Identify which cell holds the provided text, then report its [x, y] central coordinate. 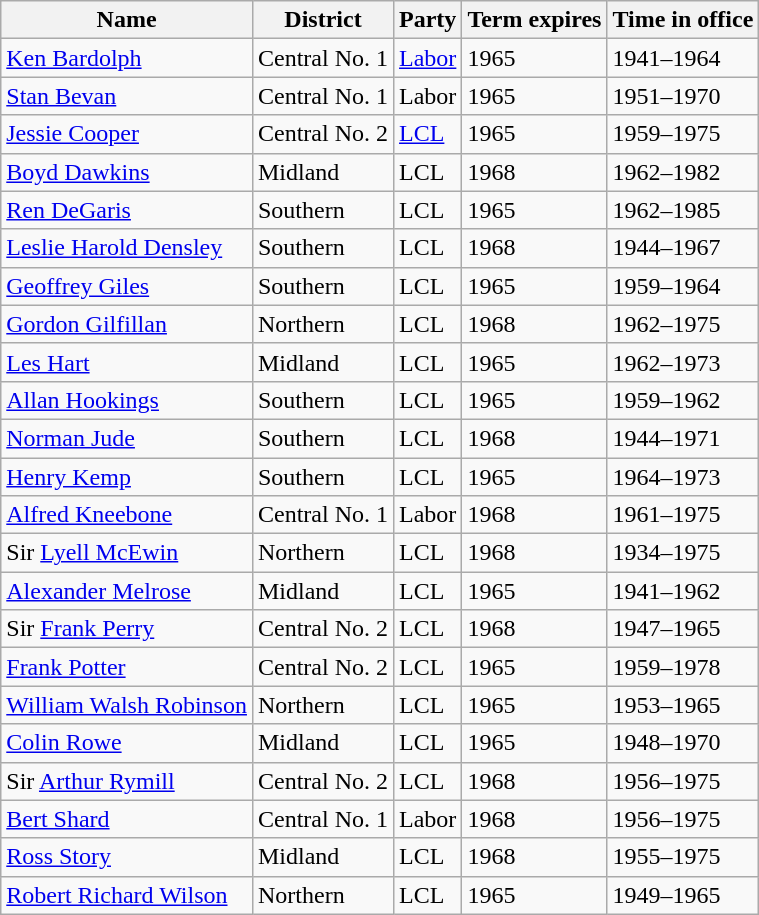
1953–1965 [683, 705]
1944–1971 [683, 438]
Time in office [683, 20]
Sir Lyell McEwin [127, 553]
1948–1970 [683, 743]
Gordon Gilfillan [127, 324]
Name [127, 20]
1962–1985 [683, 210]
1959–1962 [683, 400]
Allan Hookings [127, 400]
Norman Jude [127, 438]
1955–1975 [683, 857]
Frank Potter [127, 667]
Boyd Dawkins [127, 172]
Les Hart [127, 362]
1947–1965 [683, 629]
Stan Bevan [127, 96]
Sir Arthur Rymill [127, 781]
Geoffrey Giles [127, 286]
1964–1973 [683, 477]
Jessie Cooper [127, 134]
Term expires [534, 20]
Party [428, 20]
1941–1962 [683, 591]
1951–1970 [683, 96]
1961–1975 [683, 515]
Colin Rowe [127, 743]
William Walsh Robinson [127, 705]
District [322, 20]
Robert Richard Wilson [127, 895]
1949–1965 [683, 895]
1959–1975 [683, 134]
1962–1975 [683, 324]
Henry Kemp [127, 477]
Alexander Melrose [127, 591]
Bert Shard [127, 819]
Ken Bardolph [127, 58]
Sir Frank Perry [127, 629]
1959–1978 [683, 667]
1934–1975 [683, 553]
Alfred Kneebone [127, 515]
1962–1973 [683, 362]
Leslie Harold Densley [127, 248]
Ren DeGaris [127, 210]
1941–1964 [683, 58]
1944–1967 [683, 248]
1959–1964 [683, 286]
1962–1982 [683, 172]
Ross Story [127, 857]
